Locate the cell with the specified text and output its (x, y) center coordinate. 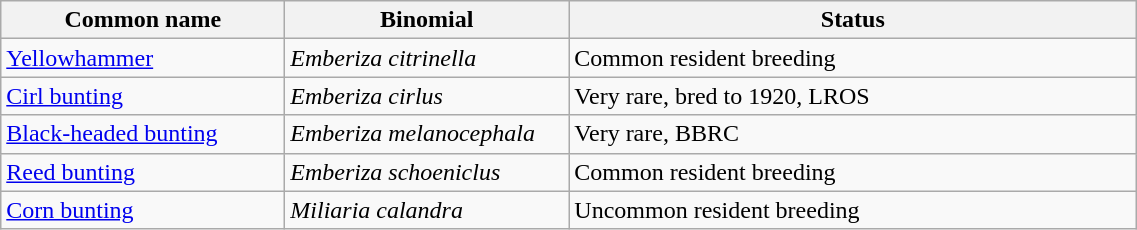
Corn bunting (143, 210)
Emberiza schoeniclus (427, 172)
Uncommon resident breeding (853, 210)
Cirl bunting (143, 96)
Reed bunting (143, 172)
Very rare, BBRC (853, 134)
Emberiza melanocephala (427, 134)
Very rare, bred to 1920, LROS (853, 96)
Emberiza cirlus (427, 96)
Emberiza citrinella (427, 58)
Yellowhammer (143, 58)
Miliaria calandra (427, 210)
Black-headed bunting (143, 134)
Binomial (427, 20)
Status (853, 20)
Common name (143, 20)
